Return [x, y] of the center of cell containing provided text 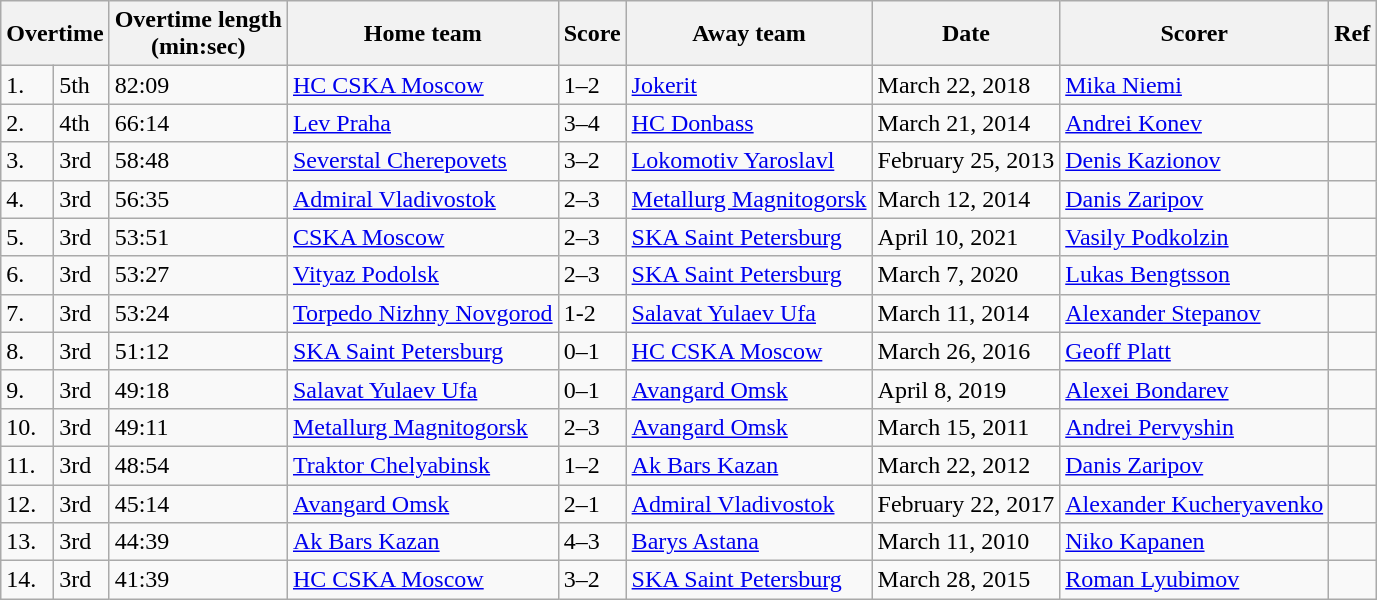
Niko Kapanen [1194, 542]
Home team [422, 34]
49:18 [198, 389]
12. [28, 503]
CSKA Moscow [422, 237]
82:09 [198, 85]
10. [28, 427]
Alexander Kucheryavenko [1194, 503]
Alexei Bondarev [1194, 389]
March 28, 2015 [966, 580]
7. [28, 313]
4th [82, 123]
Andrei Pervyshin [1194, 427]
Date [966, 34]
Roman Lyubimov [1194, 580]
14. [28, 580]
51:12 [198, 351]
58:48 [198, 161]
March 7, 2020 [966, 275]
13. [28, 542]
Vityaz Podolsk [422, 275]
44:39 [198, 542]
Jokerit [749, 85]
5th [82, 85]
March 12, 2014 [966, 199]
Score [592, 34]
9. [28, 389]
6. [28, 275]
Ref [1352, 34]
2. [28, 123]
2–1 [592, 503]
Vasily Podkolzin [1194, 237]
March 22, 2012 [966, 465]
8. [28, 351]
February 25, 2013 [966, 161]
February 22, 2017 [966, 503]
1-2 [592, 313]
March 26, 2016 [966, 351]
53:24 [198, 313]
Traktor Chelyabinsk [422, 465]
Denis Kazionov [1194, 161]
Scorer [1194, 34]
5. [28, 237]
April 10, 2021 [966, 237]
March 11, 2014 [966, 313]
Mika Niemi [1194, 85]
April 8, 2019 [966, 389]
4. [28, 199]
Lev Praha [422, 123]
Alexander Stepanov [1194, 313]
3–4 [592, 123]
11. [28, 465]
Lukas Bengtsson [1194, 275]
56:35 [198, 199]
4–3 [592, 542]
March 11, 2010 [966, 542]
45:14 [198, 503]
3. [28, 161]
March 21, 2014 [966, 123]
48:54 [198, 465]
53:27 [198, 275]
49:11 [198, 427]
1. [28, 85]
66:14 [198, 123]
March 15, 2011 [966, 427]
HC Donbass [749, 123]
41:39 [198, 580]
53:51 [198, 237]
Overtime [55, 34]
Torpedo Nizhny Novgorod [422, 313]
March 22, 2018 [966, 85]
Away team [749, 34]
Geoff Platt [1194, 351]
Lokomotiv Yaroslavl [749, 161]
Severstal Cherepovets [422, 161]
Overtime length(min:sec) [198, 34]
Barys Astana [749, 542]
Andrei Konev [1194, 123]
